Locate the cell with the specified text and output its (x, y) center coordinate. 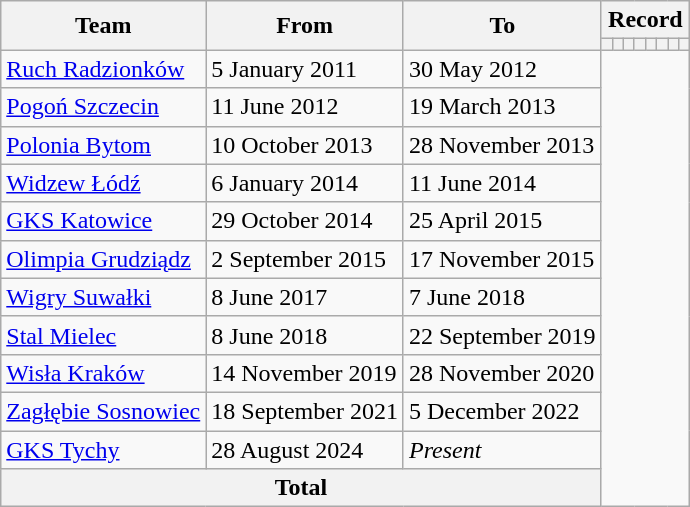
Pogoń Szczecin (104, 107)
GKS Tychy (104, 449)
Stal Mielec (104, 335)
5 December 2022 (502, 411)
28 November 2020 (502, 373)
Zagłębie Sosnowiec (104, 411)
18 September 2021 (305, 411)
Polonia Bytom (104, 145)
GKS Katowice (104, 221)
Olimpia Grudziądz (104, 259)
7 June 2018 (502, 297)
17 November 2015 (502, 259)
Ruch Radzionków (104, 69)
19 March 2013 (502, 107)
Team (104, 26)
29 October 2014 (305, 221)
25 April 2015 (502, 221)
6 January 2014 (305, 183)
14 November 2019 (305, 373)
30 May 2012 (502, 69)
Wigry Suwałki (104, 297)
22 September 2019 (502, 335)
10 October 2013 (305, 145)
Wisła Kraków (104, 373)
5 January 2011 (305, 69)
Total (301, 488)
Present (502, 449)
11 June 2014 (502, 183)
28 November 2013 (502, 145)
8 June 2017 (305, 297)
8 June 2018 (305, 335)
28 August 2024 (305, 449)
To (502, 26)
Record (645, 20)
Widzew Łódź (104, 183)
From (305, 26)
2 September 2015 (305, 259)
11 June 2012 (305, 107)
